Locate the cell with the specified text and output its (X, Y) center coordinate. 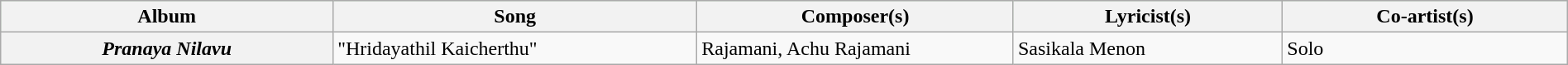
Rajamani, Achu Rajamani (855, 48)
Album (167, 17)
Sasikala Menon (1148, 48)
"Hridayathil Kaicherthu" (515, 48)
Composer(s) (855, 17)
Lyricist(s) (1148, 17)
Song (515, 17)
Pranaya Nilavu (167, 48)
Solo (1425, 48)
Co-artist(s) (1425, 17)
